Provide the (x, y) coordinate of the cell's center where the given text is located.  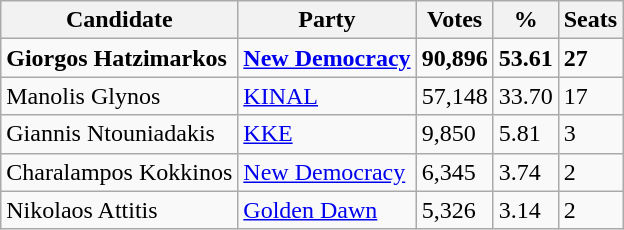
Giorgos Hatzimarkos (120, 58)
17 (590, 96)
9,850 (454, 134)
KKE (327, 134)
Candidate (120, 20)
57,148 (454, 96)
3.74 (526, 172)
6,345 (454, 172)
Manolis Glynos (120, 96)
33.70 (526, 96)
Nikolaos Attitis (120, 210)
27 (590, 58)
5,326 (454, 210)
% (526, 20)
Votes (454, 20)
Golden Dawn (327, 210)
Party (327, 20)
3 (590, 134)
Seats (590, 20)
5.81 (526, 134)
90,896 (454, 58)
53.61 (526, 58)
Giannis Ntouniadakis (120, 134)
3.14 (526, 210)
KINAL (327, 96)
Charalampos Kokkinos (120, 172)
